From the cell containing the given text, extract its center point as [X, Y] coordinate. 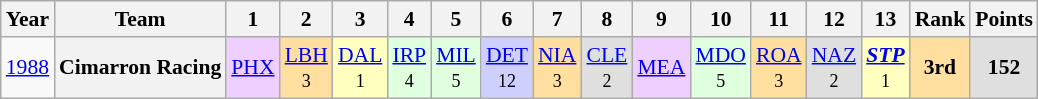
Team [140, 19]
152 [1004, 68]
13 [886, 19]
4 [409, 19]
NAZ2 [834, 68]
3 [360, 19]
DET12 [507, 68]
1988 [28, 68]
2 [306, 19]
Cimarron Racing [140, 68]
9 [661, 19]
5 [456, 19]
11 [779, 19]
IRP4 [409, 68]
Year [28, 19]
10 [720, 19]
12 [834, 19]
PHX [252, 68]
6 [507, 19]
NIA3 [557, 68]
Points [1004, 19]
ROA3 [779, 68]
7 [557, 19]
DAL1 [360, 68]
1 [252, 19]
CLE2 [606, 68]
MIL5 [456, 68]
MEA [661, 68]
3rd [940, 68]
Rank [940, 19]
MDO5 [720, 68]
8 [606, 19]
LBH3 [306, 68]
STP1 [886, 68]
